Search for the cell housing the specified text and yield its [x, y] center coordinate. 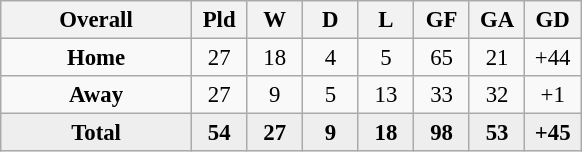
Away [96, 95]
53 [497, 133]
+1 [553, 95]
32 [497, 95]
4 [331, 58]
Total [96, 133]
98 [442, 133]
L [386, 20]
13 [386, 95]
+44 [553, 58]
GF [442, 20]
33 [442, 95]
65 [442, 58]
GA [497, 20]
W [275, 20]
GD [553, 20]
54 [219, 133]
Home [96, 58]
+45 [553, 133]
Overall [96, 20]
D [331, 20]
21 [497, 58]
Pld [219, 20]
